Return [X, Y] of the center of cell containing provided text 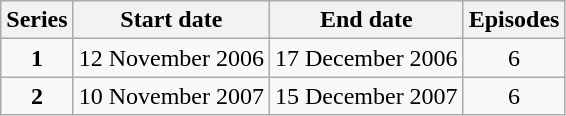
Start date [171, 20]
2 [37, 96]
10 November 2007 [171, 96]
12 November 2006 [171, 58]
End date [366, 20]
15 December 2007 [366, 96]
1 [37, 58]
17 December 2006 [366, 58]
Series [37, 20]
Episodes [514, 20]
